Find where the given text appears and provide that cell's center as [x, y] coordinate. 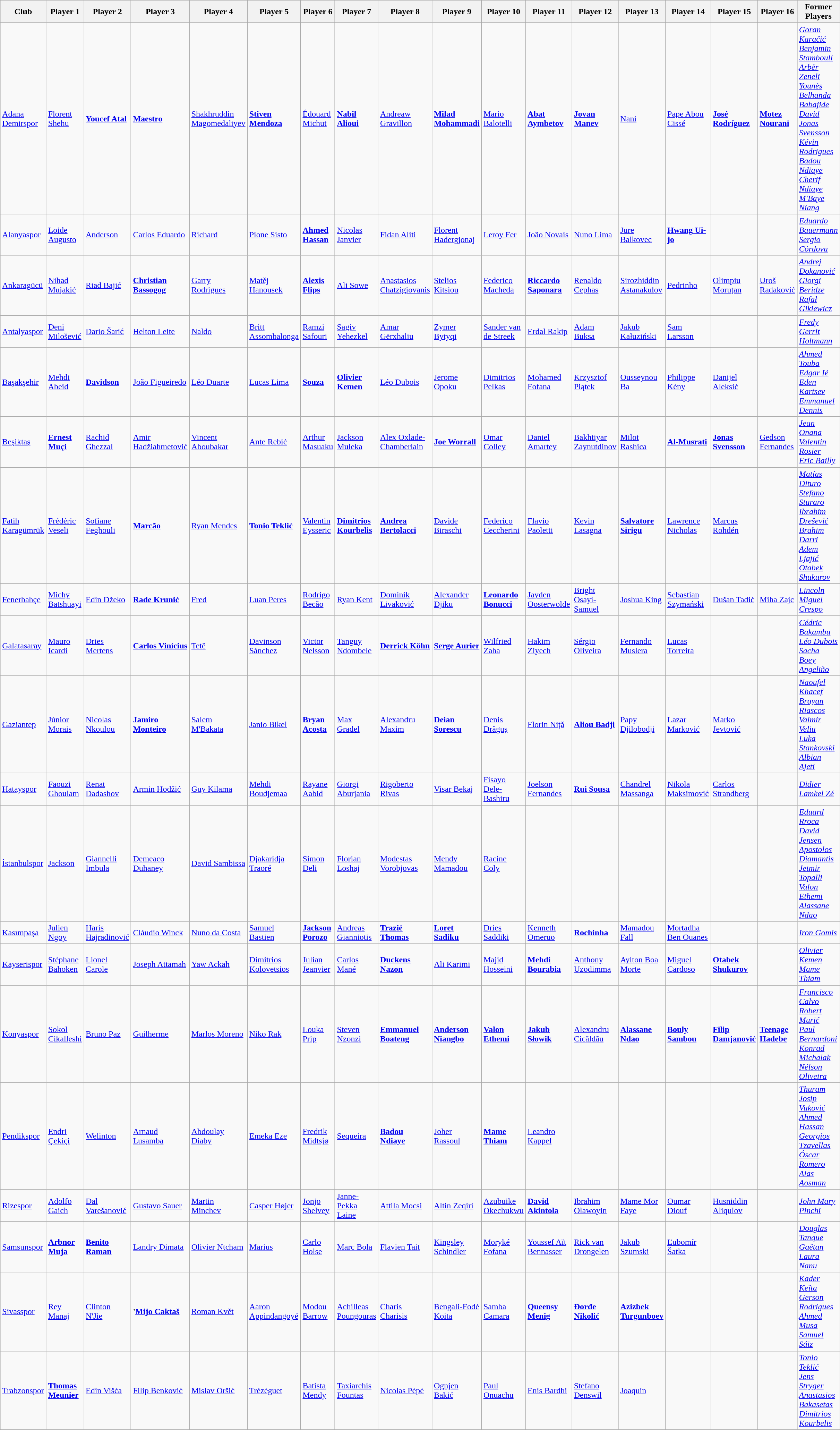
Alexis Flips [318, 285]
Mario Balotelli [504, 119]
Hatayspor [23, 789]
Thuram Josip Vuković Ahmed Hassan Georgios Tzavellas Óscar Romero Aias Aosman [818, 1136]
Otabek Shukurov [735, 964]
Rey Manaj [65, 1311]
Armin Hodžić [160, 789]
Davidson [108, 382]
Marlos Moreno [218, 1034]
Dimitrios Kourbelis [357, 525]
Giorgi Aburjania [357, 789]
Dario Šarić [108, 331]
Francisco Calvo Robert Murić Paul Bernardoni Konrad Michalak Nélson Oliveira [818, 1034]
Tetê [218, 645]
Lazar Marković [688, 724]
Casper Højer [274, 1206]
Player 4 [218, 12]
Nicolas Pépé [405, 1390]
Derrick Köhn [405, 645]
Player 10 [504, 12]
Milot Rashica [642, 442]
Nikola Maksimović [688, 789]
Anderson Niangbo [456, 1034]
Demeaco Duhaney [160, 863]
Nuno Lima [595, 235]
Fatih Karagümrük [23, 525]
Erdal Rakip [549, 331]
Bengali-Fodé Koita [456, 1311]
Júnior Morais [65, 724]
José Rodríguez [735, 119]
Mehdi Abeid [65, 382]
Edin Višća [108, 1390]
Léo Dubois [405, 382]
Rizespor [23, 1206]
Marko Jevtović [735, 724]
Julian Jeanvier [318, 964]
Ryan Kent [357, 599]
Rodrigo Becão [318, 599]
Abdoulay Diaby [218, 1136]
Modou Barrow [318, 1311]
Ankaragücü [23, 285]
Player 13 [642, 12]
Danijel Aleksić [735, 382]
Goran Karačić Benjamin Stambouli Arbër Zeneli Younès Belhanda Babajide David Jonas Svensson Kévin Rodrigues Badou Ndiaye Cherif Ndiaye M'Baye Niang [818, 119]
Đorđe Nikolić [595, 1311]
Vincent Aboubakar [218, 442]
Chandrel Massanga [642, 789]
Azubuike Okechukwu [504, 1206]
Charis Charisis [405, 1311]
Ante Rebić [274, 442]
Mame Thiam [504, 1136]
Giannelli Imbula [108, 863]
Ahmed Hassan [318, 235]
Sagiv Yehezkel [357, 331]
Fernando Muslera [642, 645]
Mamadou Fall [642, 933]
Stefano Denswil [595, 1390]
Philippe Kény [688, 382]
Iron Gomis [818, 933]
Landry Dimata [160, 1247]
'Mijo Caktaš [160, 1311]
Joher Rassoul [456, 1136]
İstanbulspor [23, 863]
Janio Bikel [274, 724]
David Akintola [549, 1206]
Amir Hadžiahmetović [160, 442]
Luan Peres [274, 599]
Marc Bola [357, 1247]
Abat Aymbetov [549, 119]
Naoufel Khacef Brayan Riascos Valmir Veliu Luka Stankovski Albian Ajeti [818, 724]
Emeka Eze [274, 1136]
Cláudio Winck [160, 933]
Motez Nourani [778, 119]
Haris Hajradinović [108, 933]
Kader Keïta Gerson Rodrigues Ahmed Musa Samuel Sáiz [818, 1311]
Jackson Porozo [318, 933]
Rade Krunić [160, 599]
Filip Damjanović [735, 1034]
Mislav Oršić [218, 1390]
Azizbek Turgunboev [642, 1311]
Jonas Svensson [735, 442]
Youssef Aït Bennasser [549, 1247]
Player 16 [778, 12]
Riad Bajić [108, 285]
Gedson Fernandes [778, 442]
Valentin Eysseric [318, 525]
Enis Bardhi [549, 1390]
Thomas Meunier [65, 1390]
Benito Raman [108, 1247]
Kayserispor [23, 964]
Tanguy Ndombele [357, 645]
Konyaspor [23, 1034]
Husniddin Aliqulov [735, 1206]
Alexandru Cicâldău [595, 1034]
Dal Varešanović [108, 1206]
Renat Dadashov [108, 789]
Uroš Radaković [778, 285]
Lionel Carole [108, 964]
Lawrence Nicholas [688, 525]
Olivier Ntcham [218, 1247]
Fredy Gerrit Holtmann [818, 331]
Adam Buksa [595, 331]
Rui Sousa [595, 789]
Paul Onuachu [504, 1390]
Leonardo Bonucci [504, 599]
Mauro Icardi [65, 645]
Michy Batshuayi [65, 599]
Trazié Thomas [405, 933]
Mortadha Ben Ouanes [688, 933]
Max Gradel [357, 724]
Sivasspor [23, 1311]
Filip Benković [160, 1390]
Loide Augusto [65, 235]
Nicolas Janvier [357, 235]
Federico Macheda [504, 285]
Olimpiu Moruțan [735, 285]
Emmanuel Boateng [405, 1034]
Stiven Mendoza [274, 119]
Fred [218, 599]
Simon Deli [318, 863]
Sequeira [357, 1136]
Garry Rodrigues [218, 285]
Papy Djilobodji [642, 724]
Andreaw Gravillon [405, 119]
Sérgio Oliveira [595, 645]
Jonjo Shelvey [318, 1206]
Helton Leite [160, 331]
Joshua King [642, 599]
Club [23, 12]
Daniel Amartey [549, 442]
Frédéric Veseli [65, 525]
Anderson [108, 235]
Sirozhiddin Astanakulov [642, 285]
David Sambissa [218, 863]
Ali Sowe [357, 285]
Victor Nelsson [318, 645]
Guy Kilama [218, 789]
Adolfo Gaich [65, 1206]
Jerome Opoku [456, 382]
Roman Květ [218, 1311]
Fredrik Midtsjø [318, 1136]
Majid Hosseini [504, 964]
Welinton [108, 1136]
Alanyaspor [23, 235]
Flavio Paoletti [549, 525]
Rachid Ghezzal [108, 442]
Miguel Cardoso [688, 964]
Kevin Lasagna [595, 525]
Modestas Vorobjovas [405, 863]
Aliou Badji [595, 724]
Leandro Kappel [549, 1136]
Jayden Oosterwolde [549, 599]
Andrea Bertolacci [405, 525]
Matěj Hanousek [274, 285]
Player 14 [688, 12]
Stéphane Bahoken [65, 964]
Başakşehir [23, 382]
Clinton N'Jie [108, 1311]
Ali Karimi [456, 964]
João Novais [549, 235]
Carlos Strandberg [735, 789]
Léo Duarte [218, 382]
Julien Ngoy [65, 933]
Eduard Rroca David Jensen Apostolos Diamantis Jetmir Topalli Valon Ethemi Alassane Ndao [818, 863]
Teenage Hadebe [778, 1034]
Youcef Atal [108, 119]
Jovan Manev [595, 119]
Maestro [160, 119]
Eduardo Bauermann Sergio Córdova [818, 235]
Amar Gërxhaliu [405, 331]
Bouly Sambou [688, 1034]
Janne-Pekka Laine [357, 1206]
Carlos Mané [357, 964]
Sokol Cikalleshi [65, 1034]
Zymer Bytyqi [456, 331]
Jackson [65, 863]
Davide Biraschi [456, 525]
Pedrinho [688, 285]
Leroy Fer [504, 235]
Bakhtiyar Zaynutdinov [595, 442]
Joe Worrall [456, 442]
Samsunspor [23, 1247]
Shakhruddin Magomedaliyev [218, 119]
Pione Sisto [274, 235]
Endri Çekiçi [65, 1136]
Alexander Djiku [456, 599]
Bryan Acosta [318, 724]
Florin Niță [549, 724]
Ľubomír Šatka [688, 1247]
Bright Osayi-Samuel [595, 599]
Nuno da Costa [218, 933]
Moryké Fofana [504, 1247]
Batista Mendy [318, 1390]
Jakub Kałuziński [642, 331]
Marcão [160, 525]
Altin Zeqiri [456, 1206]
Lucas Torreira [688, 645]
Federico Ceccherini [504, 525]
Badou Ndiaye [405, 1136]
Gaziantep [23, 724]
Racine Coly [504, 863]
Alex Oxlade-Chamberlain [405, 442]
Kasımpaşa [23, 933]
Sofiane Feghouli [108, 525]
Carlos Vinícius [160, 645]
Deni Milošević [65, 331]
Deian Sorescu [456, 724]
Sander van de Streek [504, 331]
Anastasios Chatzigiovanis [405, 285]
Steven Nzonzi [357, 1034]
Denis Drăguș [504, 724]
Milad Mohammadi [456, 119]
Dries Mertens [108, 645]
Wilfried Zaha [504, 645]
Martin Minchev [218, 1206]
Queensy Menig [549, 1311]
Louka Prip [318, 1034]
Riccardo Saponara [549, 285]
Pendikspor [23, 1136]
Olivier Kemen [357, 382]
Beşiktaş [23, 442]
Attila Mocsi [405, 1206]
Galatasaray [23, 645]
Christian Bassogog [160, 285]
Ahmed Touba Edgar Ié Eden Kartsev Emmanuel Dennis [818, 382]
Stelios Kitsiou [456, 285]
Mehdi Bourabia [549, 964]
Taxiarchis Fountas [357, 1390]
Jean Onana Valentin Rosier Eric Bailly [818, 442]
Dries Saddiki [504, 933]
Samba Camara [504, 1311]
Rigoberto Rivas [405, 789]
Fenerbahçe [23, 599]
Kingsley Schindler [456, 1247]
Souza [318, 382]
Oumar Diouf [688, 1206]
Marius [274, 1247]
Ryan Mendes [218, 525]
Ousseynou Ba [642, 382]
Richard [218, 235]
Serge Aurier [456, 645]
Aylton Boa Morte [642, 964]
Dimitrios Kolovetsios [274, 964]
Anthony Uzodimma [595, 964]
Mohamed Fofana [549, 382]
Player 6 [318, 12]
Nabil Alioui [357, 119]
Arthur Masuaku [318, 442]
Hakim Ziyech [549, 645]
Player 8 [405, 12]
Niko Rak [274, 1034]
Player 7 [357, 12]
Florian Loshaj [357, 863]
Player 1 [65, 12]
Guilherme [160, 1034]
Salvatore Sirigu [642, 525]
Player 9 [456, 12]
Omar Colley [504, 442]
Ernest Muçi [65, 442]
Sebastian Szymański [688, 599]
Joelson Fernandes [549, 789]
Al-Musrati [688, 442]
Faouzi Ghoulam [65, 789]
Sam Larsson [688, 331]
Loret Sadiku [456, 933]
Andrej Đokanović Giorgi Beridze Rafał Gikiewicz [818, 285]
Jackson Muleka [357, 442]
Antalyaspor [23, 331]
Rayane Aabid [318, 789]
Nihad Mujakić [65, 285]
Dominik Livaković [405, 599]
Ognjen Bakić [456, 1390]
Visar Bekaj [456, 789]
Nani [642, 119]
Bruno Paz [108, 1034]
Douglas Tanque Gaëtan Laura Nanu [818, 1247]
Tonio Teklić Jens Stryger Anastasios Bakasetas Dimitrios Kourbelis [818, 1390]
Jure Balkovec [642, 235]
Mame Mor Faye [642, 1206]
Valon Ethemi [504, 1034]
Joseph Attamah [160, 964]
Renaldo Cephas [595, 285]
Trabzonspor [23, 1390]
Naldo [218, 331]
Arnaud Lusamba [160, 1136]
Jakub Słowik [549, 1034]
Ibrahim Olawoyin [595, 1206]
Didier Lamkel Zé [818, 789]
Player 15 [735, 12]
Édouard Michut [318, 119]
Player 2 [108, 12]
Rick van Drongelen [595, 1247]
Dimitrios Pelkas [504, 382]
Lincoln Miguel Crespo [818, 599]
Former Players [818, 12]
Achilleas Poungouras [357, 1311]
Lucas Lima [274, 382]
Fidan Aliti [405, 235]
Player 3 [160, 12]
Pape Abou Cissé [688, 119]
Carlo Holse [318, 1247]
Yaw Ackah [218, 964]
John Mary Pinchi [818, 1206]
Gustavo Sauer [160, 1206]
Cédric Bakambu Léo Dubois Sacha Boey Angeliño [818, 645]
Player 12 [595, 12]
Player 11 [549, 12]
Jakub Szumski [642, 1247]
Mehdi Boudjemaa [274, 789]
João Figueiredo [160, 382]
Alexandru Maxim [405, 724]
Joaquín [642, 1390]
Krzysztof Piątek [595, 382]
Fisayo Dele-Bashiru [504, 789]
Player 5 [274, 12]
Carlos Eduardo [160, 235]
Trézéguet [274, 1390]
Aaron Appindangoyé [274, 1311]
Matías Dituro Stefano Sturaro Ibrahim Drešević Brahim Darri Adem Ljajić Otabek Shukurov [818, 525]
Mendy Mamadou [456, 863]
Edin Džeko [108, 599]
Jamiro Monteiro [160, 724]
Andreas Gianniotis [357, 933]
Adana Demirspor [23, 119]
Salem M'Bakata [218, 724]
Marcus Rohdén [735, 525]
Olivier Kemen Mame Thiam [818, 964]
Nicolas Nkoulou [108, 724]
Tonio Teklić [274, 525]
Rochinha [595, 933]
Alassane Ndao [642, 1034]
Kenneth Omeruo [549, 933]
Hwang Ui-jo [688, 235]
Davinson Sánchez [274, 645]
Flavien Tait [405, 1247]
Samuel Bastien [274, 933]
Djakaridja Traoré [274, 863]
Duckens Nazon [405, 964]
Miha Zajc [778, 599]
Dušan Tadić [735, 599]
Ramzi Safouri [318, 331]
Florent Hadergjonaj [456, 235]
Arbnor Muja [65, 1247]
Britt Assombalonga [274, 331]
Florent Shehu [65, 119]
